For the text-containing cell, return its midpoint in (X, Y) coordinate format. 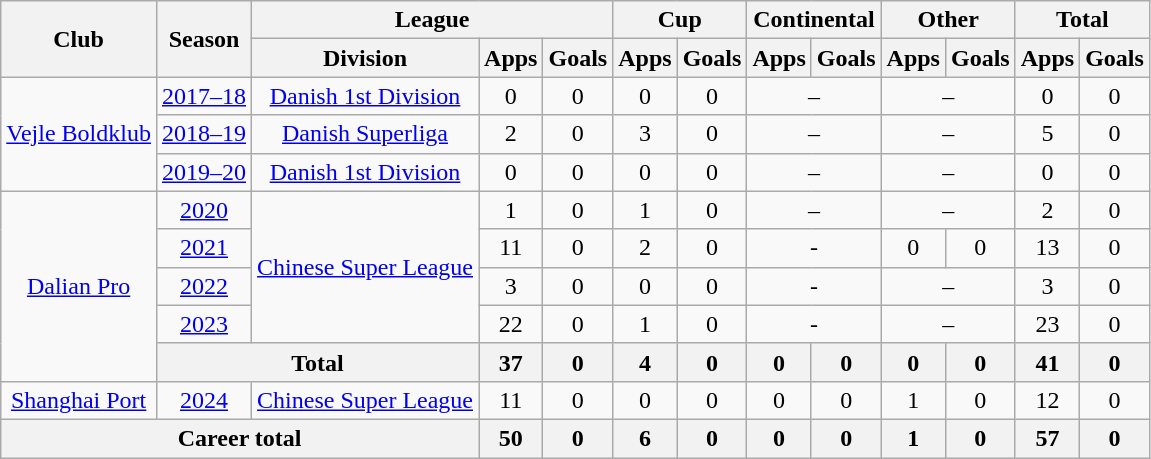
League (432, 20)
Other (948, 20)
6 (645, 438)
2022 (204, 286)
2017–18 (204, 96)
12 (1047, 400)
Dalian Pro (79, 286)
2020 (204, 210)
2023 (204, 324)
2021 (204, 248)
Career total (240, 438)
23 (1047, 324)
5 (1047, 134)
Club (79, 39)
Cup (680, 20)
Division (366, 58)
13 (1047, 248)
41 (1047, 362)
2018–19 (204, 134)
57 (1047, 438)
2019–20 (204, 172)
Continental (814, 20)
2024 (204, 400)
50 (511, 438)
Shanghai Port (79, 400)
Season (204, 39)
Danish Superliga (366, 134)
Vejle Boldklub (79, 134)
4 (645, 362)
22 (511, 324)
37 (511, 362)
